Determine the [X, Y] coordinate at the center of the cell enclosing the given text.  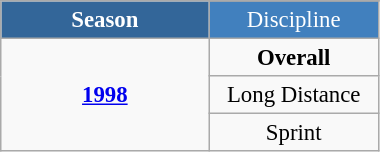
Season [105, 20]
1998 [105, 96]
Long Distance [294, 95]
Sprint [294, 133]
Discipline [294, 20]
Overall [294, 58]
